Identify which cell holds the provided text, then report its (x, y) central coordinate. 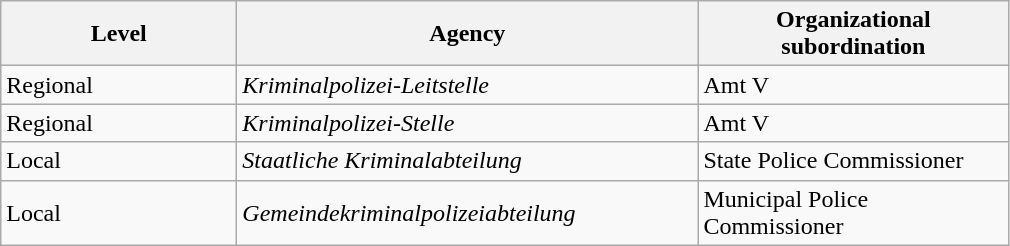
Kriminalpolizei-Stelle (468, 123)
Organizational subordination (854, 34)
Municipal Police Commissioner (854, 212)
Staatliche Kriminalabteilung (468, 161)
Gemeindekriminalpolizeiabteilung (468, 212)
Agency (468, 34)
Kriminalpolizei-Leitstelle (468, 85)
State Police Commissioner (854, 161)
Level (119, 34)
